Output the [x, y] coordinate of the center of the cell containing the given text.  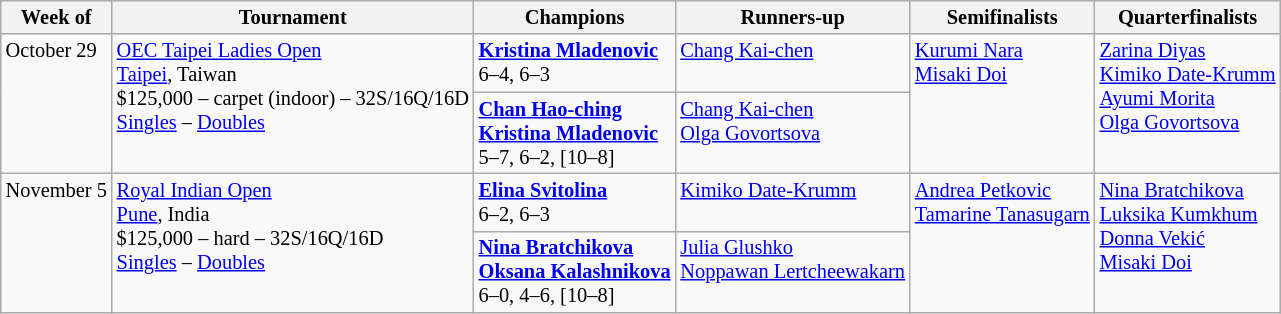
October 29 [56, 104]
Quarterfinalists [1188, 17]
Tournament [293, 17]
Week of [56, 17]
Chan Hao-ching Kristina Mladenovic5–7, 6–2, [10–8] [575, 133]
Chang Kai-chen [792, 63]
Chang Kai-chen Olga Govortsova [792, 133]
Royal Indian Open Pune, India $125,000 – hard – 32S/16Q/16D Singles – Doubles [293, 242]
Nina Bratchikova Luksika Kumkhum Donna Vekić Misaki Doi [1188, 242]
November 5 [56, 242]
Runners-up [792, 17]
Kurumi Nara Misaki Doi [1002, 104]
Julia Glushko Noppawan Lertcheewakarn [792, 272]
Champions [575, 17]
OEC Taipei Ladies OpenTaipei, Taiwan $125,000 – carpet (indoor) – 32S/16Q/16D Singles – Doubles [293, 104]
Kristina Mladenovic6–4, 6–3 [575, 63]
Semifinalists [1002, 17]
Elina Svitolina6–2, 6–3 [575, 202]
Kimiko Date-Krumm [792, 202]
Andrea Petkovic Tamarine Tanasugarn [1002, 242]
Nina Bratchikova Oksana Kalashnikova 6–0, 4–6, [10–8] [575, 272]
Zarina Diyas Kimiko Date-Krumm Ayumi Morita Olga Govortsova [1188, 104]
